Provide the (X, Y) coordinate of the cell's center where the given text is located.  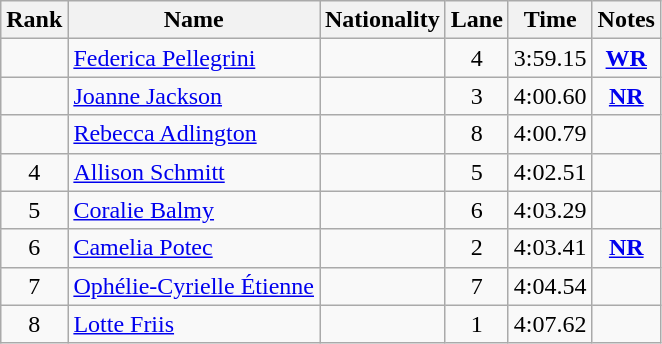
Allison Schmitt (194, 172)
4:04.54 (550, 286)
Nationality (383, 20)
Lane (476, 20)
Ophélie-Cyrielle Étienne (194, 286)
Camelia Potec (194, 248)
3:59.15 (550, 58)
4:00.60 (550, 96)
Joanne Jackson (194, 96)
Rank (34, 20)
4:03.41 (550, 248)
Coralie Balmy (194, 210)
WR (626, 58)
Federica Pellegrini (194, 58)
Name (194, 20)
Lotte Friis (194, 324)
Time (550, 20)
4:03.29 (550, 210)
4:02.51 (550, 172)
3 (476, 96)
1 (476, 324)
Rebecca Adlington (194, 134)
2 (476, 248)
Notes (626, 20)
4:00.79 (550, 134)
4:07.62 (550, 324)
